Pinpoint the cell where the given text exists, returning its [X, Y] midpoint coordinate. 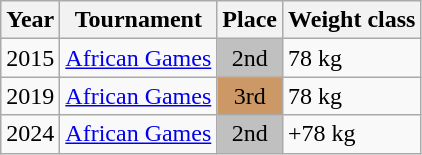
Weight class [352, 20]
Place [250, 20]
2015 [30, 58]
2019 [30, 96]
3rd [250, 96]
+78 kg [352, 134]
Tournament [138, 20]
Year [30, 20]
2024 [30, 134]
